Return [X, Y] of the center of cell containing provided text 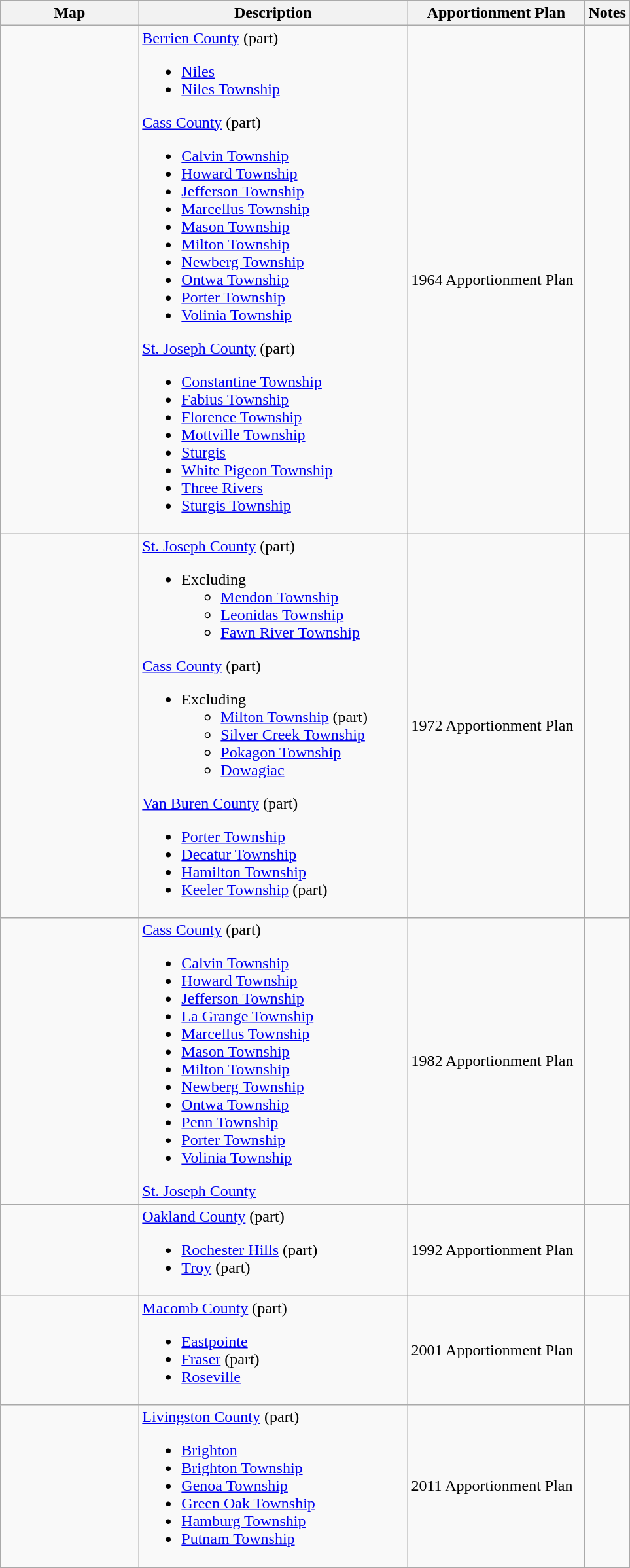
1972 Apportionment Plan [496, 725]
1992 Apportionment Plan [496, 1250]
1964 Apportionment Plan [496, 280]
Oakland County (part)Rochester Hills (part)Troy (part) [273, 1250]
Notes [607, 13]
1982 Apportionment Plan [496, 1061]
Map [69, 13]
Apportionment Plan [496, 13]
Description [273, 13]
Livingston County (part)BrightonBrighton TownshipGenoa TownshipGreen Oak TownshipHamburg TownshipPutnam Township [273, 1486]
2001 Apportionment Plan [496, 1350]
Macomb County (part)EastpointeFraser (part)Roseville [273, 1350]
2011 Apportionment Plan [496, 1486]
